For the text-containing cell, return its midpoint in [x, y] coordinate format. 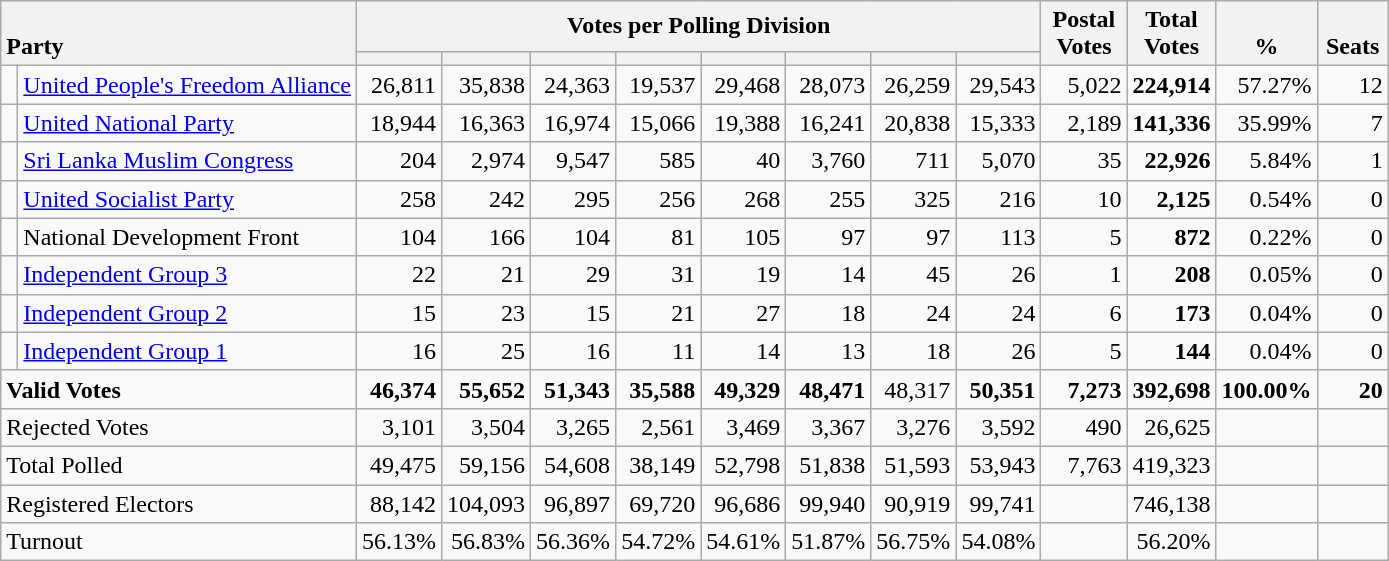
3,265 [574, 427]
40 [744, 161]
5,070 [998, 161]
490 [1084, 427]
711 [914, 161]
56.20% [1172, 542]
51,343 [574, 389]
26,625 [1172, 427]
50,351 [998, 389]
99,741 [998, 503]
10 [1084, 199]
Registered Electors [179, 503]
38,149 [658, 465]
Votes per Polling Division [698, 26]
3,592 [998, 427]
0.22% [1266, 237]
18,944 [398, 123]
56.83% [486, 542]
Independent Group 2 [188, 313]
22,926 [1172, 161]
National Development Front [188, 237]
105 [744, 237]
392,698 [1172, 389]
3,504 [486, 427]
0.05% [1266, 275]
325 [914, 199]
52,798 [744, 465]
29 [574, 275]
16,241 [828, 123]
16,974 [574, 123]
295 [574, 199]
585 [658, 161]
Independent Group 3 [188, 275]
242 [486, 199]
55,652 [486, 389]
5.84% [1266, 161]
15,333 [998, 123]
12 [1352, 85]
2,189 [1084, 123]
54,608 [574, 465]
45 [914, 275]
23 [486, 313]
United Socialist Party [188, 199]
20 [1352, 389]
51,593 [914, 465]
Turnout [179, 542]
35,838 [486, 85]
96,897 [574, 503]
141,336 [1172, 123]
Total Polled [179, 465]
26,259 [914, 85]
United National Party [188, 123]
11 [658, 351]
224,914 [1172, 85]
872 [1172, 237]
59,156 [486, 465]
35,588 [658, 389]
Party [179, 34]
49,329 [744, 389]
3,276 [914, 427]
48,471 [828, 389]
Sri Lanka Muslim Congress [188, 161]
PostalVotes [1084, 34]
746,138 [1172, 503]
204 [398, 161]
25 [486, 351]
35 [1084, 161]
56.36% [574, 542]
16,363 [486, 123]
7,763 [1084, 465]
53,943 [998, 465]
19,388 [744, 123]
7 [1352, 123]
3,469 [744, 427]
56.75% [914, 542]
2,125 [1172, 199]
96,686 [744, 503]
28,073 [828, 85]
3,101 [398, 427]
54.72% [658, 542]
258 [398, 199]
57.27% [1266, 85]
51,838 [828, 465]
Seats [1352, 34]
% [1266, 34]
29,468 [744, 85]
20,838 [914, 123]
51.87% [828, 542]
208 [1172, 275]
90,919 [914, 503]
54.61% [744, 542]
13 [828, 351]
2,974 [486, 161]
19 [744, 275]
Valid Votes [179, 389]
2,561 [658, 427]
56.13% [398, 542]
Independent Group 1 [188, 351]
104,093 [486, 503]
24,363 [574, 85]
26,811 [398, 85]
419,323 [1172, 465]
3,367 [828, 427]
113 [998, 237]
100.00% [1266, 389]
0.54% [1266, 199]
31 [658, 275]
88,142 [398, 503]
19,537 [658, 85]
3,760 [828, 161]
Total Votes [1172, 34]
49,475 [398, 465]
7,273 [1084, 389]
81 [658, 237]
255 [828, 199]
27 [744, 313]
166 [486, 237]
5,022 [1084, 85]
256 [658, 199]
6 [1084, 313]
173 [1172, 313]
9,547 [574, 161]
69,720 [658, 503]
144 [1172, 351]
35.99% [1266, 123]
Rejected Votes [179, 427]
268 [744, 199]
48,317 [914, 389]
United People's Freedom Alliance [188, 85]
15,066 [658, 123]
46,374 [398, 389]
22 [398, 275]
54.08% [998, 542]
216 [998, 199]
99,940 [828, 503]
29,543 [998, 85]
